Scan for the cell matching the given text and deliver its (x, y) coordinate at center. 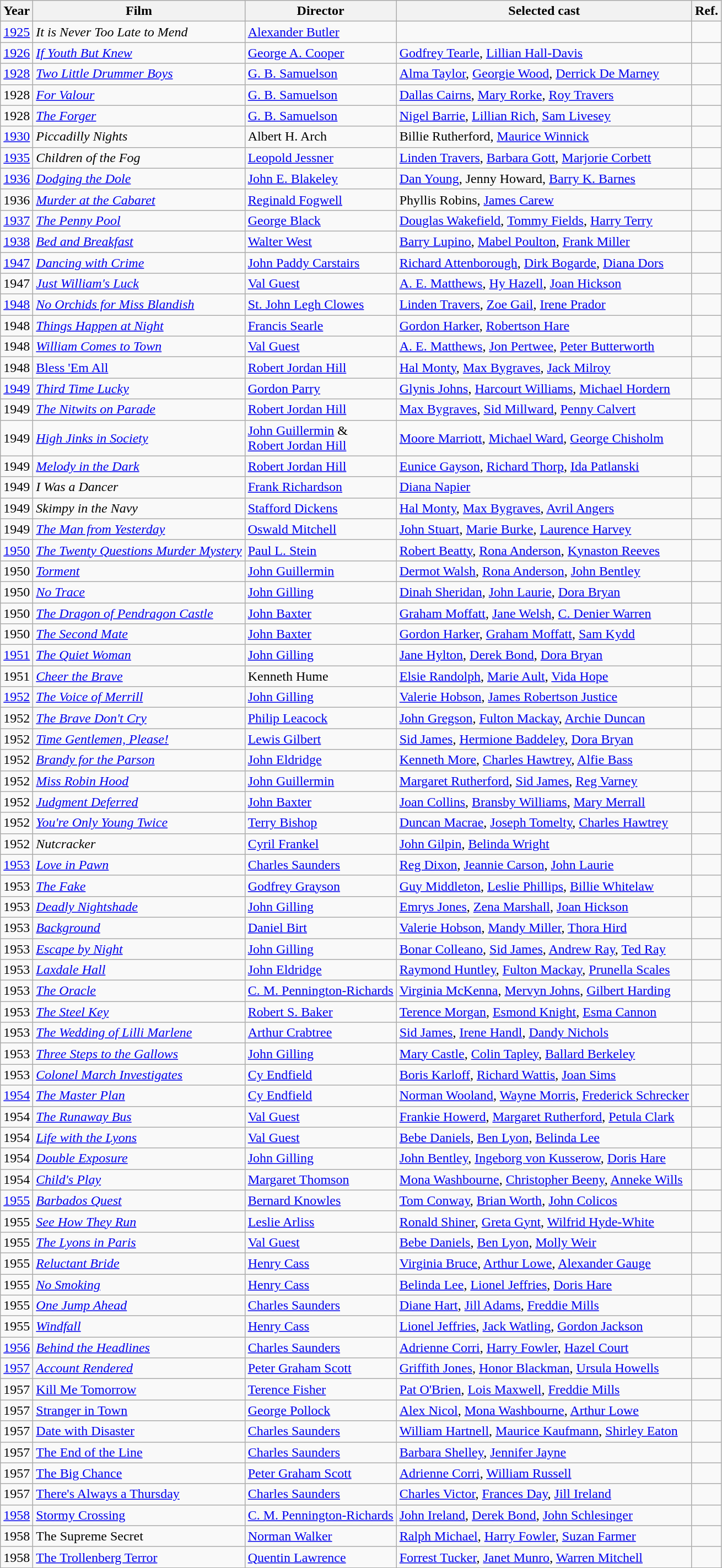
Piccadilly Nights (139, 137)
Background (139, 928)
A. E. Matthews, Jon Pertwee, Peter Butterworth (544, 347)
Kenneth Hume (321, 676)
The Lyons in Paris (139, 1242)
Life with the Lyons (139, 1138)
A. E. Matthews, Hy Hazell, Joan Hickson (544, 284)
Guy Middleton, Leslie Phillips, Billie Whitelaw (544, 886)
1926 (17, 53)
Leslie Arliss (321, 1221)
No Orchids for Miss Blandish (139, 305)
Terry Bishop (321, 823)
1935 (17, 158)
The Supreme Secret (139, 1536)
Double Exposure (139, 1159)
Arthur Crabtree (321, 1033)
John E. Blakeley (321, 179)
Year (17, 11)
Robert S. Baker (321, 1012)
Godfrey Tearle, Lillian Hall-Davis (544, 53)
One Jump Ahead (139, 1306)
Dermot Walsh, Rona Anderson, John Bentley (544, 571)
You're Only Young Twice (139, 823)
Sid James, Irene Handl, Dandy Nichols (544, 1033)
1925 (17, 32)
Norman Walker (321, 1536)
Richard Attenborough, Dirk Bogarde, Diana Dors (544, 263)
Selected cast (544, 11)
Bed and Breakfast (139, 241)
Frank Richardson (321, 487)
Barbara Shelley, Jennifer Jayne (544, 1452)
Griffith Jones, Honor Blackman, Ursula Howells (544, 1368)
Diana Napier (544, 487)
Deadly Nightshade (139, 907)
Francis Searle (321, 326)
The Master Plan (139, 1096)
Ronald Shiner, Greta Gynt, Wilfrid Hyde-White (544, 1221)
The Second Mate (139, 634)
The Big Chance (139, 1473)
Leopold Jessner (321, 158)
Hal Monty, Max Bygraves, Avril Angers (544, 508)
I Was a Dancer (139, 487)
Pat O'Brien, Lois Maxwell, Freddie Mills (544, 1389)
Stormy Crossing (139, 1515)
Child's Play (139, 1179)
Laxdale Hall (139, 970)
Graham Moffatt, Jane Welsh, C. Denier Warren (544, 613)
Virginia McKenna, Mervyn Johns, Gilbert Harding (544, 991)
Moore Marriott, Michael Ward, George Chisholm (544, 438)
George Pollock (321, 1410)
Children of the Fog (139, 158)
Tom Conway, Brian Worth, John Colicos (544, 1200)
Three Steps to the Gallows (139, 1054)
High Jinks in Society (139, 438)
Paul L. Stein (321, 550)
Virginia Bruce, Arthur Lowe, Alexander Gauge (544, 1263)
Max Bygraves, Sid Millward, Penny Calvert (544, 409)
Eunice Gayson, Richard Thorp, Ida Patlanski (544, 466)
Love in Pawn (139, 865)
Albert H. Arch (321, 137)
Lionel Jeffries, Jack Watling, Gordon Jackson (544, 1327)
Glynis Johns, Harcourt Williams, Michael Hordern (544, 389)
It is Never Too Late to Mend (139, 32)
Melody in the Dark (139, 466)
Mona Washbourne, Christopher Beeny, Anneke Wills (544, 1179)
George Black (321, 220)
Oswald Mitchell (321, 529)
Forrest Tucker, Janet Munro, Warren Mitchell (544, 1557)
If Youth But Knew (139, 53)
Things Happen at Night (139, 326)
Elsie Randolph, Marie Ault, Vida Hope (544, 676)
No Trace (139, 592)
No Smoking (139, 1285)
Walter West (321, 241)
The Twenty Questions Murder Mystery (139, 550)
Douglas Wakefield, Tommy Fields, Harry Terry (544, 220)
Behind the Headlines (139, 1348)
Valerie Hobson, James Robertson Justice (544, 697)
The Fake (139, 886)
Bebe Daniels, Ben Lyon, Molly Weir (544, 1242)
Bernard Knowles (321, 1200)
1937 (17, 220)
Stranger in Town (139, 1410)
Brandy for the Parson (139, 760)
John Stuart, Marie Burke, Laurence Harvey (544, 529)
Gordon Harker, Graham Moffatt, Sam Kydd (544, 634)
Linden Travers, Zoe Gail, Irene Prador (544, 305)
Dodging the Dole (139, 179)
The Trollenberg Terror (139, 1557)
Charles Victor, Frances Day, Jill Ireland (544, 1494)
Linden Travers, Barbara Gott, Marjorie Corbett (544, 158)
George A. Cooper (321, 53)
Barbados Quest (139, 1200)
Dinah Sheridan, John Laurie, Dora Bryan (544, 592)
Margaret Rutherford, Sid James, Reg Varney (544, 781)
Alma Taylor, Georgie Wood, Derrick De Marney (544, 74)
Judgment Deferred (139, 802)
Valerie Hobson, Mandy Miller, Thora Hird (544, 928)
See How They Run (139, 1221)
Diane Hart, Jill Adams, Freddie Mills (544, 1306)
Director (321, 11)
Joan Collins, Bransby Williams, Mary Merrall (544, 802)
Phyllis Robins, James Carew (544, 200)
Nutcracker (139, 844)
Daniel Birt (321, 928)
William Comes to Town (139, 347)
The Oracle (139, 991)
Murder at the Cabaret (139, 200)
The Steel Key (139, 1012)
The Forger (139, 116)
The Brave Don't Cry (139, 718)
St. John Legh Clowes (321, 305)
Boris Karloff, Richard Wattis, Joan Sims (544, 1075)
Windfall (139, 1327)
Hal Monty, Max Bygraves, Jack Milroy (544, 368)
The Quiet Woman (139, 655)
Reg Dixon, Jeannie Carson, John Laurie (544, 865)
Alexander Butler (321, 32)
Gordon Harker, Robertson Hare (544, 326)
1956 (17, 1348)
The Dragon of Pendragon Castle (139, 613)
Sid James, Hermione Baddeley, Dora Bryan (544, 739)
Adrienne Corri, Harry Fowler, Hazel Court (544, 1348)
Billie Rutherford, Maurice Winnick (544, 137)
The Runaway Bus (139, 1117)
Stafford Dickens (321, 508)
Mary Castle, Colin Tapley, Ballard Berkeley (544, 1054)
The End of the Line (139, 1452)
Ralph Michael, Harry Fowler, Suzan Farmer (544, 1536)
The Nitwits on Parade (139, 409)
John Ireland, Derek Bond, John Schlesinger (544, 1515)
Torment (139, 571)
Nigel Barrie, Lillian Rich, Sam Livesey (544, 116)
Reginald Fogwell (321, 200)
Dan Young, Jenny Howard, Barry K. Barnes (544, 179)
Terence Morgan, Esmond Knight, Esma Cannon (544, 1012)
Jane Hylton, Derek Bond, Dora Bryan (544, 655)
Bless 'Em All (139, 368)
Cyril Frankel (321, 844)
Alex Nicol, Mona Washbourne, Arthur Lowe (544, 1410)
Dancing with Crime (139, 263)
Cheer the Brave (139, 676)
Robert Beatty, Rona Anderson, Kynaston Reeves (544, 550)
The Man from Yesterday (139, 529)
Two Little Drummer Boys (139, 74)
John Bentley, Ingeborg von Kusserow, Doris Hare (544, 1159)
Duncan Macrae, Joseph Tomelty, Charles Hawtrey (544, 823)
John Gilpin, Belinda Wright (544, 844)
William Hartnell, Maurice Kaufmann, Shirley Eaton (544, 1431)
The Wedding of Lilli Marlene (139, 1033)
Margaret Thomson (321, 1179)
1930 (17, 137)
Kenneth More, Charles Hawtrey, Alfie Bass (544, 760)
1938 (17, 241)
Adrienne Corri, William Russell (544, 1473)
Lewis Gilbert (321, 739)
Kill Me Tomorrow (139, 1389)
Date with Disaster (139, 1431)
Belinda Lee, Lionel Jeffries, Doris Hare (544, 1285)
The Voice of Merrill (139, 697)
John Paddy Carstairs (321, 263)
Reluctant Bride (139, 1263)
John Guillermin &Robert Jordan Hill (321, 438)
Bebe Daniels, Ben Lyon, Belinda Lee (544, 1138)
For Valour (139, 95)
Emrys Jones, Zena Marshall, Joan Hickson (544, 907)
Quentin Lawrence (321, 1557)
Terence Fisher (321, 1389)
Dallas Cairns, Mary Rorke, Roy Travers (544, 95)
John Gregson, Fulton Mackay, Archie Duncan (544, 718)
There's Always a Thursday (139, 1494)
Ref. (707, 11)
Third Time Lucky (139, 389)
Norman Wooland, Wayne Morris, Frederick Schrecker (544, 1096)
Skimpy in the Navy (139, 508)
Escape by Night (139, 949)
Frankie Howerd, Margaret Rutherford, Petula Clark (544, 1117)
Just William's Luck (139, 284)
Miss Robin Hood (139, 781)
Raymond Huntley, Fulton Mackay, Prunella Scales (544, 970)
Account Rendered (139, 1368)
Barry Lupino, Mabel Poulton, Frank Miller (544, 241)
Bonar Colleano, Sid James, Andrew Ray, Ted Ray (544, 949)
The Penny Pool (139, 220)
Time Gentlemen, Please! (139, 739)
Film (139, 11)
Godfrey Grayson (321, 886)
Gordon Parry (321, 389)
Colonel March Investigates (139, 1075)
Philip Leacock (321, 718)
